Return (X, Y) of the center of cell containing provided text 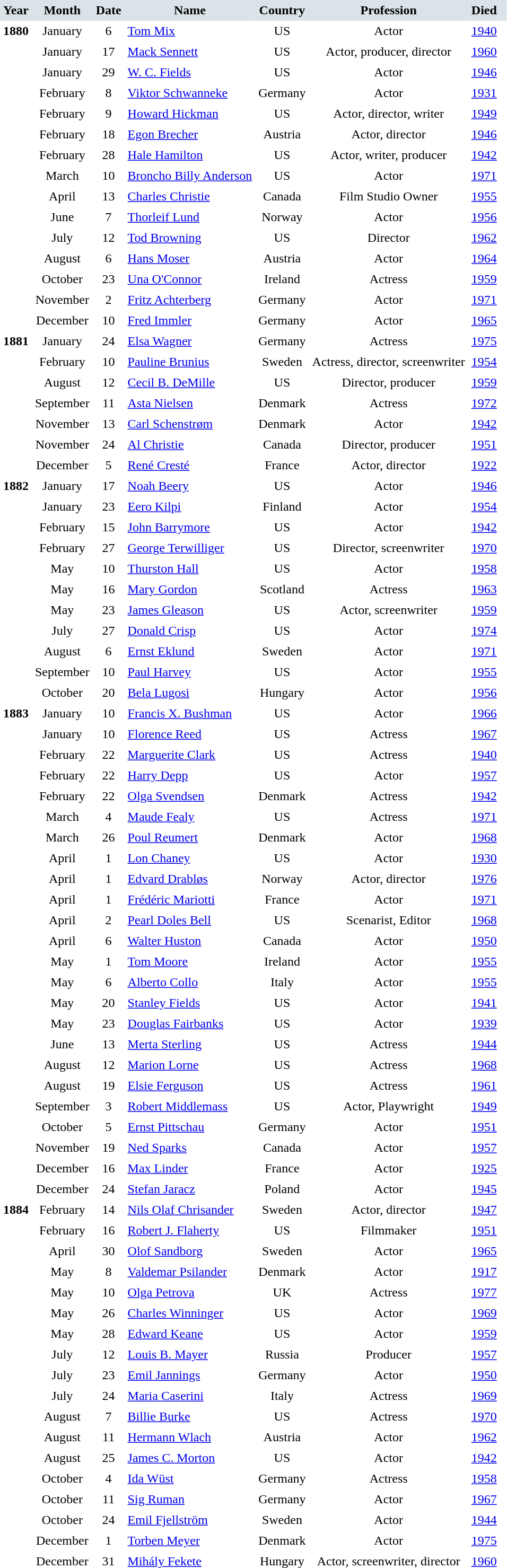
Tom Mix (190, 31)
Hermann Wlach (190, 1437)
Actor, producer, director (389, 52)
14 (109, 1210)
1931 (484, 93)
Elsie Ferguson (190, 1086)
James C. Morton (190, 1458)
Ernst Eklund (190, 651)
Una O'Connor (190, 279)
1945 (484, 1189)
Filmmaker (389, 1230)
Louis B. Mayer (190, 1354)
1941 (484, 1003)
1882 (16, 590)
Maria Caserini (190, 1396)
John Barrymore (190, 527)
Edward Keane (190, 1334)
1939 (484, 1023)
1880 (16, 176)
1883 (16, 951)
Poul Reumert (190, 838)
Donald Crisp (190, 631)
Producer (389, 1354)
Al Christie (190, 444)
Olga Petrova (190, 1293)
Stanley Fields (190, 1003)
Country (282, 11)
Walter Huston (190, 941)
Stefan Jaracz (190, 1189)
Asta Nielsen (190, 403)
9 (109, 113)
Robert J. Flaherty (190, 1230)
25 (109, 1458)
Lon Chaney (190, 858)
29 (109, 72)
Fred Immler (190, 320)
Elsa Wagner (190, 341)
Ida Wüst (190, 1478)
Valdemar Psilander (190, 1272)
1966 (484, 714)
1947 (484, 1210)
Actress, director, screenwriter (389, 362)
Hale Hamilton (190, 155)
Russia (282, 1354)
Ernst Pittschau (190, 1127)
Actor, director, writer (389, 113)
1977 (484, 1293)
1922 (484, 466)
Tod Browning (190, 238)
George Terwilliger (190, 548)
18 (109, 135)
Francis X. Bushman (190, 714)
Director, screenwriter (389, 548)
Emil Jannings (190, 1376)
1960 (484, 52)
Cecil B. DeMille (190, 383)
Billie Burke (190, 1417)
1925 (484, 1169)
Harry Depp (190, 775)
Douglas Fairbanks (190, 1023)
Director (389, 238)
Florence Reed (190, 734)
James Gleason (190, 610)
Hans Moser (190, 259)
Edvard Drabløs (190, 879)
1972 (484, 403)
Charles Winninger (190, 1313)
Marguerite Clark (190, 755)
Sig Ruman (190, 1500)
1917 (484, 1272)
Max Linder (190, 1169)
Mack Sennett (190, 52)
Profession (389, 11)
Pearl Doles Bell (190, 921)
Tom Moore (190, 962)
Broncho Billy Anderson (190, 176)
Name (190, 11)
1930 (484, 858)
Actor, writer, producer (389, 155)
Scenarist, Editor (389, 921)
30 (109, 1251)
15 (109, 527)
Date (109, 11)
Scotland (282, 590)
Paul Harvey (190, 672)
Actor, screenwriter (389, 610)
Eero Kilpi (190, 507)
Robert Middlemass (190, 1106)
Viktor Schwanneke (190, 93)
W. C. Fields (190, 72)
1881 (16, 403)
Charles Christie (190, 196)
Fritz Achterberg (190, 300)
Noah Beery (190, 486)
Howard Hickman (190, 113)
Film Studio Owner (389, 196)
Merta Sterling (190, 1045)
René Cresté (190, 466)
Maude Fealy (190, 817)
1964 (484, 259)
1976 (484, 879)
Died (484, 11)
Ned Sparks (190, 1147)
Month (63, 11)
1961 (484, 1086)
Finland (282, 507)
Torben Meyer (190, 1541)
Actor, Playwright (389, 1106)
Egon Brecher (190, 135)
Olga Svendsen (190, 796)
Hungary (282, 693)
Marion Lorne (190, 1065)
Olof Sandborg (190, 1251)
3 (109, 1106)
1974 (484, 631)
Mary Gordon (190, 590)
Nils Olaf Chrisander (190, 1210)
Bela Lugosi (190, 693)
Emil Fjellström (190, 1520)
Thorleif Lund (190, 217)
Thurston Hall (190, 568)
UK (282, 1293)
Alberto Collo (190, 982)
Pauline Brunius (190, 362)
Year (16, 11)
Carl Schenstrøm (190, 424)
Frédéric Mariotti (190, 899)
Poland (282, 1189)
1963 (484, 590)
